Return the [X, Y] coordinate for the center point of the cell that contains the specified text.  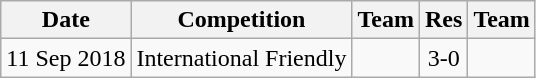
11 Sep 2018 [66, 58]
International Friendly [242, 58]
Competition [242, 20]
Res [443, 20]
3-0 [443, 58]
Date [66, 20]
